For the text-containing cell, return its midpoint in (x, y) coordinate format. 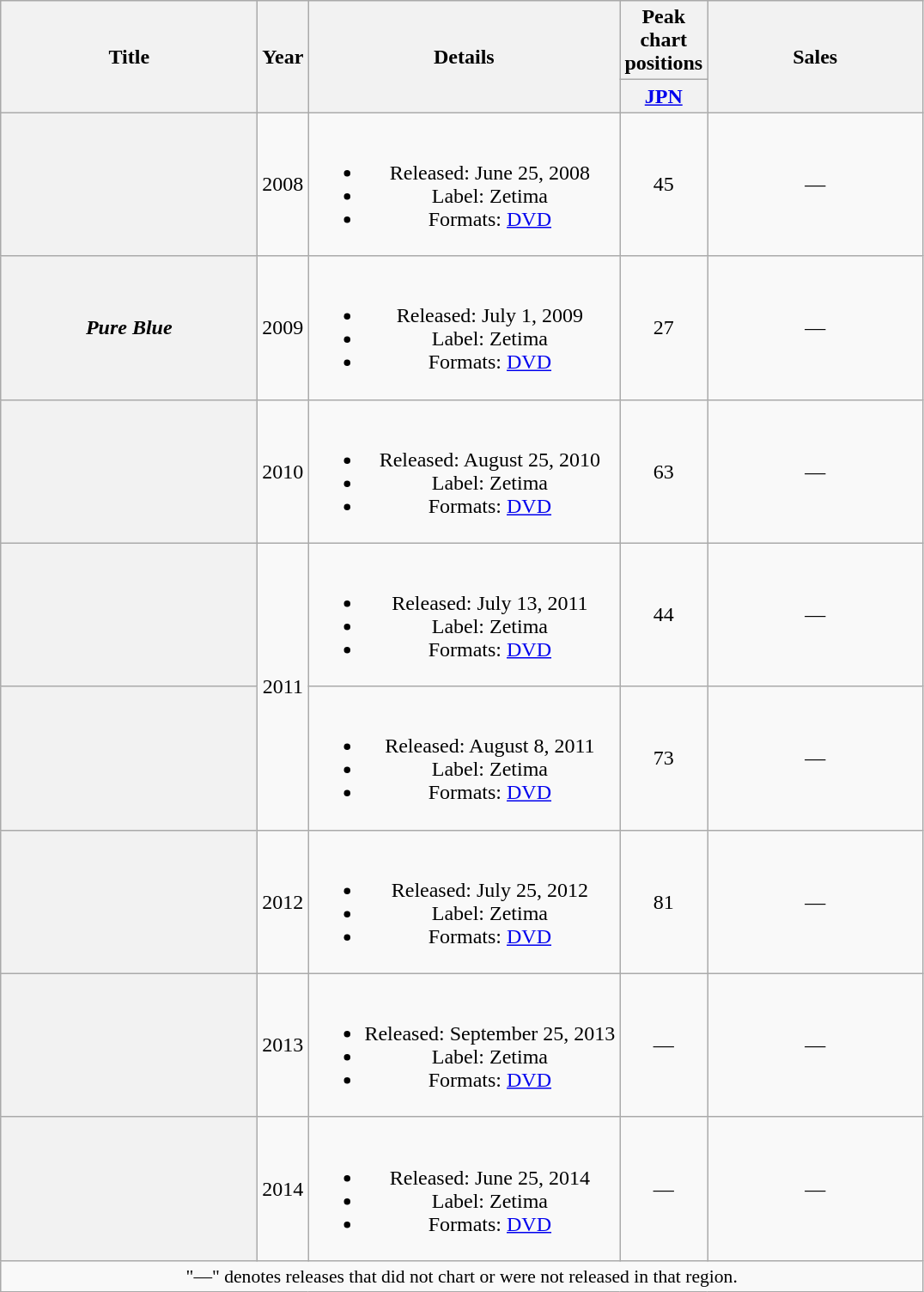
Released: September 25, 2013Label: ZetimaFormats: DVD (464, 1045)
27 (664, 328)
JPN (664, 96)
Released: August 8, 2011Label: ZetimaFormats: DVD (464, 758)
Details (464, 57)
Title (129, 57)
2012 (283, 902)
2011 (283, 686)
81 (664, 902)
Sales (816, 57)
45 (664, 184)
2009 (283, 328)
Pure Blue (129, 328)
63 (664, 471)
2014 (283, 1189)
Peak chart positions (664, 40)
44 (664, 615)
Released: June 25, 2008Label: ZetimaFormats: DVD (464, 184)
Released: June 25, 2014Label: ZetimaFormats: DVD (464, 1189)
2013 (283, 1045)
2008 (283, 184)
2010 (283, 471)
Released: July 13, 2011Label: ZetimaFormats: DVD (464, 615)
73 (664, 758)
Released: August 25, 2010Label: ZetimaFormats: DVD (464, 471)
Released: July 1, 2009Label: ZetimaFormats: DVD (464, 328)
Released: July 25, 2012Label: ZetimaFormats: DVD (464, 902)
Year (283, 57)
"—" denotes releases that did not chart or were not released in that region. (462, 1276)
